From the cell containing the given text, extract its center point as (x, y) coordinate. 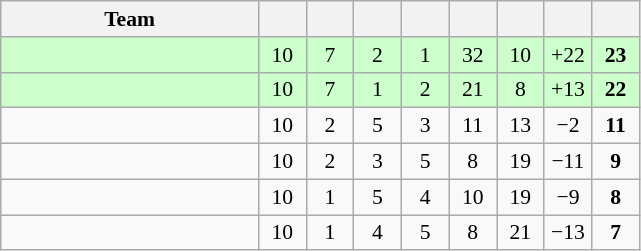
−13 (568, 233)
−9 (568, 197)
Team (130, 19)
−11 (568, 162)
22 (616, 90)
9 (616, 162)
23 (616, 55)
+22 (568, 55)
32 (473, 55)
−2 (568, 126)
+13 (568, 90)
13 (520, 126)
